Identify which cell holds the provided text, then report its [x, y] central coordinate. 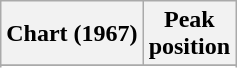
Chart (1967) [72, 34]
Peak position [189, 34]
